Output the (X, Y) coordinate of the center of the cell containing the given text.  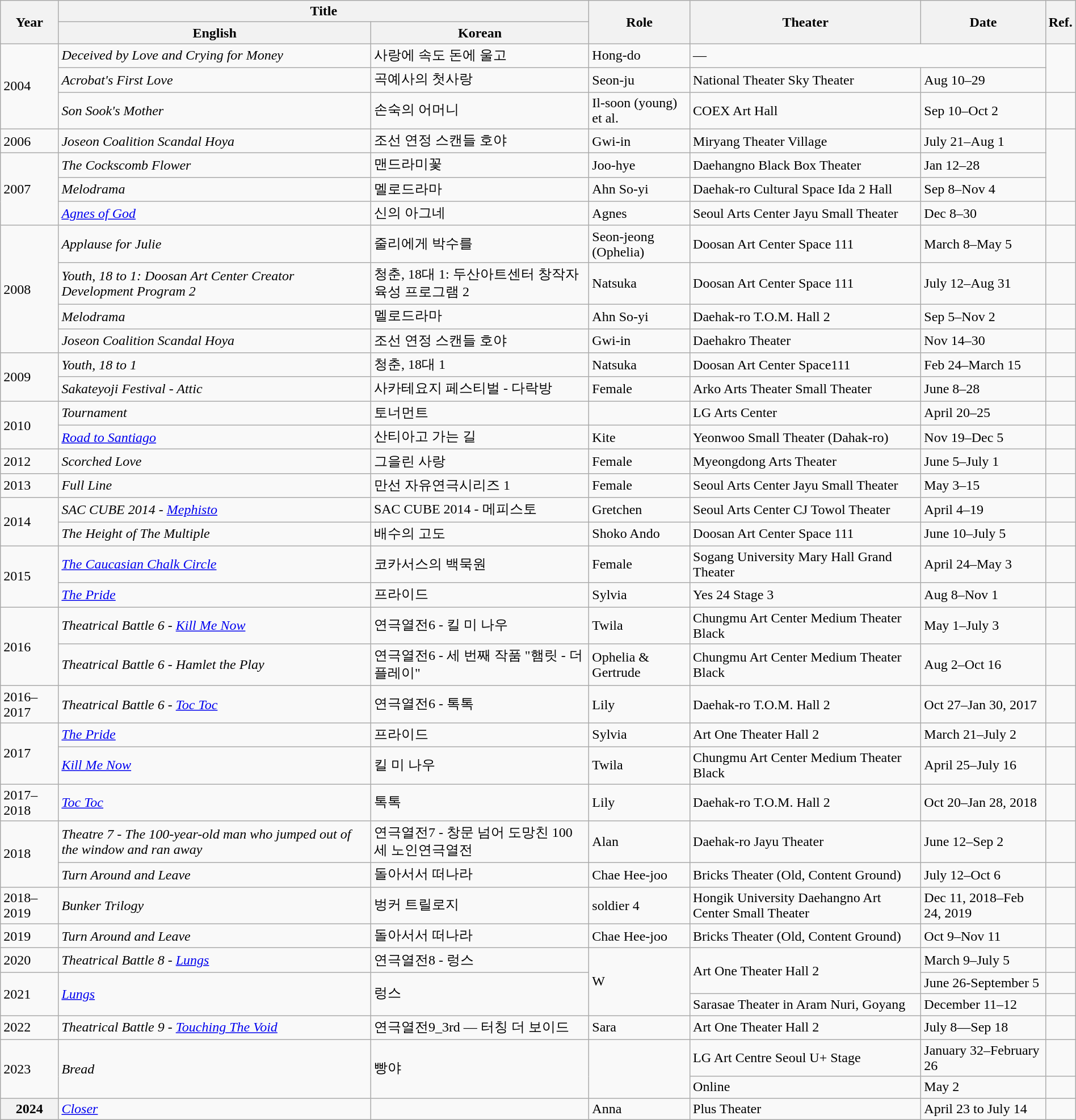
Oct 27–Jan 30, 2017 (983, 705)
손숙의 어머니 (480, 110)
Bread (215, 1069)
Year (30, 22)
Road to Santiago (215, 437)
2024 (30, 1109)
Sep 8–Nov 4 (983, 190)
2007 (30, 190)
June 5–July 1 (983, 462)
— (868, 56)
연극열전7 - 창문 넘어 도망친 100세 노인연극열전 (480, 842)
Doosan Art Center Space111 (806, 365)
July 21–Aug 1 (983, 141)
Theatrical Battle 6 - Hamlet the Play (215, 665)
Lungs (215, 993)
2012 (30, 462)
산티아고 가는 길 (480, 437)
Title (323, 11)
Kite (640, 437)
Sara (640, 1028)
Daehangno Black Box Theater (806, 166)
연극열전6 - 세 번째 작품 "햄릿 - 더 플레이" (480, 665)
Anna (640, 1109)
Korean (480, 33)
May 3–15 (983, 486)
코카서스의 백묵원 (480, 564)
Daehak-ro Cultural Space Ida 2 Hall (806, 190)
2014 (30, 522)
2023 (30, 1069)
2009 (30, 377)
Seoul Arts Center CJ Towol Theater (806, 510)
Nov 14–30 (983, 340)
Role (640, 22)
Date (983, 22)
The Cockscomb Flower (215, 166)
April 4–19 (983, 510)
March 21–July 2 (983, 735)
June 12–Sep 2 (983, 842)
SAC CUBE 2014 - Mephisto (215, 510)
Agnes of God (215, 213)
2021 (30, 993)
2017–2018 (30, 802)
2017 (30, 753)
Toc Toc (215, 802)
2013 (30, 486)
April 24–May 3 (983, 564)
Ophelia & Gertrude (640, 665)
빵야 (480, 1069)
COEX Art Hall (806, 110)
벙커 트릴로지 (480, 906)
2004 (30, 86)
Daehak-ro Jayu Theater (806, 842)
Dec 11, 2018–Feb 24, 2019 (983, 906)
National Theater Sky Theater (806, 79)
Theatrical Battle 8 - Lungs (215, 960)
English (215, 33)
Feb 24–March 15 (983, 365)
톡톡 (480, 802)
June 26-September 5 (983, 983)
Theatrical Battle 6 - Kill Me Now (215, 625)
Sep 5–Nov 2 (983, 317)
April 20–25 (983, 413)
2006 (30, 141)
Oct 20–Jan 28, 2018 (983, 802)
Aug 8–Nov 1 (983, 595)
Scorched Love (215, 462)
Seon-jeong (Ophelia) (640, 244)
Seon-ju (640, 79)
July 12–Oct 6 (983, 875)
Bunker Trilogy (215, 906)
Gretchen (640, 510)
Sep 10–Oct 2 (983, 110)
Dec 8–30 (983, 213)
Nov 19–Dec 5 (983, 437)
May 1–July 3 (983, 625)
April 25–July 16 (983, 765)
Ref. (1060, 22)
soldier 4 (640, 906)
청춘, 18대 1: 두산아트센터 창작자 육성 프로그램 2 (480, 283)
Theatrical Battle 6 - Toc Toc (215, 705)
Yeonwoo Small Theater (Dahak-ro) (806, 437)
킬 미 나우 (480, 765)
July 12–Aug 31 (983, 283)
Sakateyoji Festival - Attic (215, 389)
Youth, 18 to 1 (215, 365)
March 8–May 5 (983, 244)
Aug 10–29 (983, 79)
Son Sook's Mother (215, 110)
Hong-do (640, 56)
청춘, 18대 1 (480, 365)
SAC CUBE 2014 - 메피스토 (480, 510)
2019 (30, 936)
사카테요지 페스티벌 - 다락방 (480, 389)
Full Line (215, 486)
사랑에 속도 돈에 울고 (480, 56)
곡예사의 첫사랑 (480, 79)
W (640, 982)
2016–2017 (30, 705)
연극열전6 - 킬 미 나우 (480, 625)
줄리에게 박수를 (480, 244)
Applause for Julie (215, 244)
December 11–12 (983, 1004)
Arko Arts Theater Small Theater (806, 389)
2020 (30, 960)
Il-soon (young) et al. (640, 110)
Alan (640, 842)
June 8–28 (983, 389)
Sogang University Mary Hall Grand Theater (806, 564)
Miryang Theater Village (806, 141)
2018–2019 (30, 906)
June 10–July 5 (983, 534)
Joo-hye (640, 166)
2016 (30, 647)
March 9–July 5 (983, 960)
2008 (30, 289)
Agnes (640, 213)
만선 자유연극시리즈 1 (480, 486)
Theatrical Battle 9 - Touching The Void (215, 1028)
July 8—Sep 18 (983, 1028)
2022 (30, 1028)
Tournament (215, 413)
연극열전8 - 렁스 (480, 960)
The Caucasian Chalk Circle (215, 564)
Yes 24 Stage 3 (806, 595)
Hongik University Daehangno Art Center Small Theater (806, 906)
Kill Me Now (215, 765)
Shoko Ando (640, 534)
맨드라미꽃 (480, 166)
Deceived by Love and Crying for Money (215, 56)
2015 (30, 576)
The Height of The Multiple (215, 534)
신의 아그네 (480, 213)
Myeongdong Arts Theater (806, 462)
April 23 to July 14 (983, 1109)
LG Arts Center (806, 413)
Aug 2–Oct 16 (983, 665)
Jan 12–28 (983, 166)
그을린 사랑 (480, 462)
토너먼트 (480, 413)
배수의 고도 (480, 534)
연극열전9_3rd — 터칭 더 보이드 (480, 1028)
Theatre 7 - The 100-year-old man who jumped out of the window and ran away (215, 842)
Daehakro Theater (806, 340)
Closer (215, 1109)
Theater (806, 22)
연극열전6 - 톡톡 (480, 705)
2018 (30, 854)
May 2 (983, 1087)
Oct 9–Nov 11 (983, 936)
렁스 (480, 993)
LG Art Centre Seoul U+ Stage (806, 1058)
Online (806, 1087)
Youth, 18 to 1: Doosan Art Center Creator Development Program 2 (215, 283)
Sarasae Theater in Aram Nuri, Goyang (806, 1004)
January 32–February 26 (983, 1058)
Plus Theater (806, 1109)
Acrobat's First Love (215, 79)
2010 (30, 426)
